Capture the cell that displays the provided text and extract its (x, y) central coordinate. 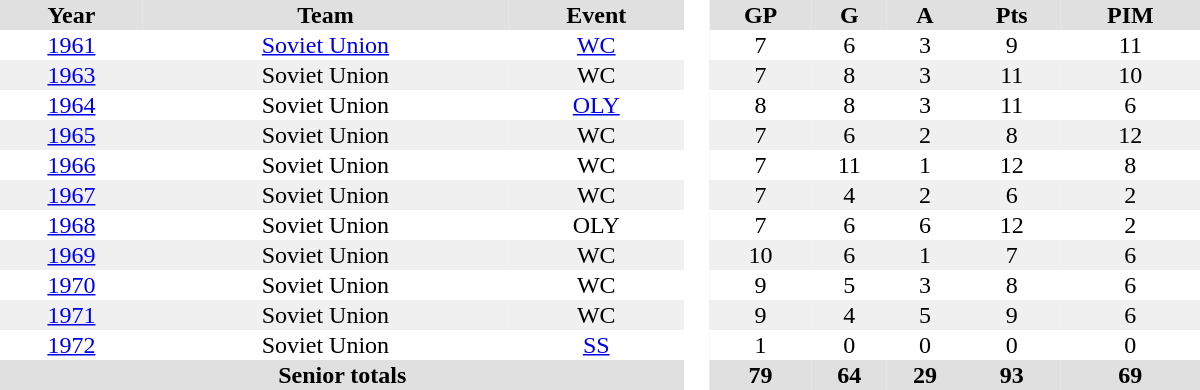
GP (761, 15)
1964 (72, 105)
1968 (72, 225)
1967 (72, 195)
Event (596, 15)
93 (1012, 375)
1961 (72, 45)
G (849, 15)
1963 (72, 75)
Pts (1012, 15)
Senior totals (342, 375)
29 (925, 375)
SS (596, 345)
1970 (72, 285)
69 (1130, 375)
1972 (72, 345)
79 (761, 375)
1966 (72, 165)
1971 (72, 315)
PIM (1130, 15)
Year (72, 15)
1969 (72, 255)
64 (849, 375)
1965 (72, 135)
A (925, 15)
Team (326, 15)
